Extract the [X, Y] coordinate from the center of the cell holding the provided text.  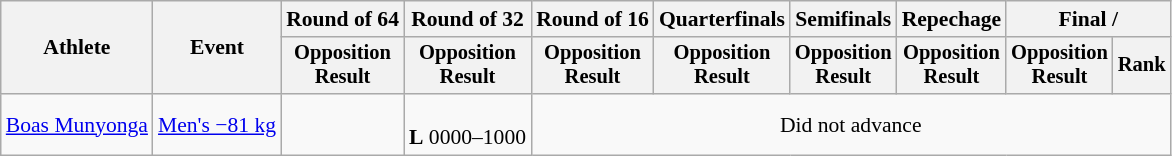
Final / [1088, 19]
Semifinals [844, 19]
Event [217, 48]
Round of 16 [592, 19]
Boas Munyonga [77, 124]
L 0000–1000 [468, 124]
Did not advance [850, 124]
Men's −81 kg [217, 124]
Quarterfinals [722, 19]
Round of 64 [342, 19]
Repechage [952, 19]
Athlete [77, 48]
Rank [1142, 66]
Round of 32 [468, 19]
